Search for the cell housing the specified text and yield its (X, Y) center coordinate. 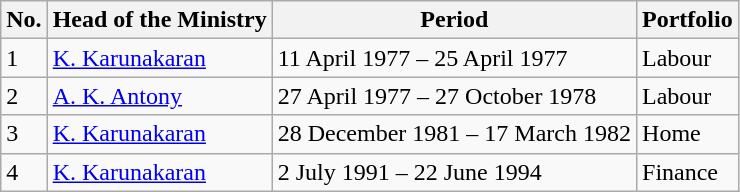
No. (24, 20)
3 (24, 134)
Head of the Ministry (160, 20)
Home (688, 134)
11 April 1977 – 25 April 1977 (454, 58)
Finance (688, 172)
Portfolio (688, 20)
1 (24, 58)
2 July 1991 – 22 June 1994 (454, 172)
27 April 1977 – 27 October 1978 (454, 96)
Period (454, 20)
28 December 1981 – 17 March 1982 (454, 134)
4 (24, 172)
A. K. Antony (160, 96)
2 (24, 96)
